Locate the cell with the specified text and output its (X, Y) center coordinate. 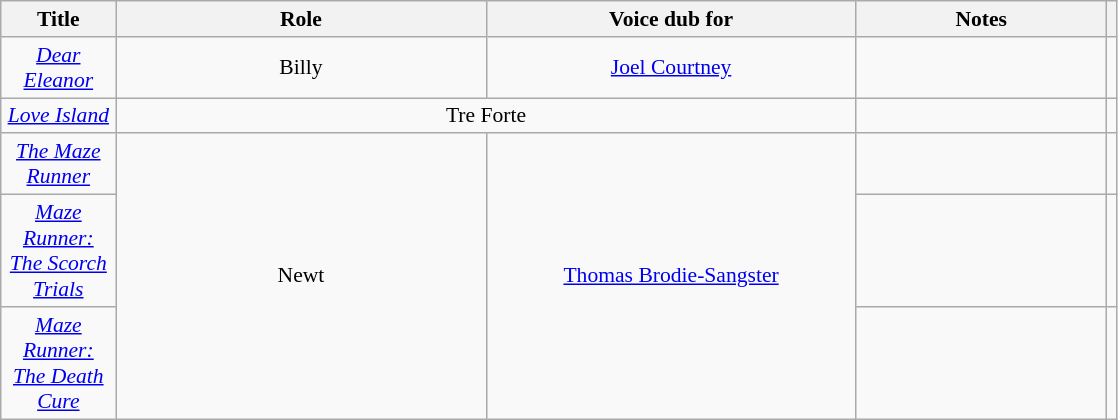
Billy (301, 68)
Notes (981, 19)
The Maze Runner (58, 164)
Maze Runner: The Death Cure (58, 363)
Role (301, 19)
Newt (301, 276)
Dear Eleanor (58, 68)
Title (58, 19)
Voice dub for (671, 19)
Joel Courtney (671, 68)
Maze Runner: The Scorch Trials (58, 251)
Tre Forte (486, 116)
Thomas Brodie-Sangster (671, 276)
Love Island (58, 116)
